Search for the cell housing the specified text and yield its (x, y) center coordinate. 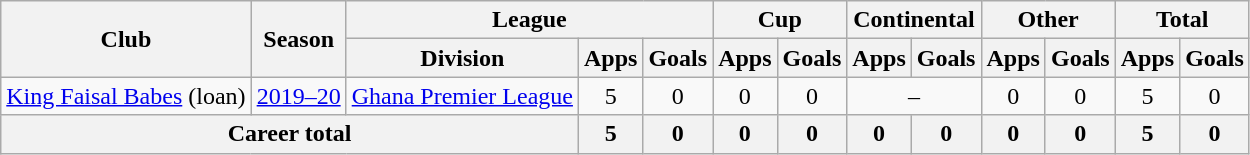
Ghana Premier League (462, 96)
Division (462, 58)
– (914, 96)
Total (1182, 20)
Cup (780, 20)
King Faisal Babes (loan) (126, 96)
Career total (290, 134)
Season (298, 39)
Club (126, 39)
Other (1048, 20)
2019–20 (298, 96)
League (529, 20)
Continental (914, 20)
